Determine the (X, Y) coordinate at the center of the cell enclosing the given text.  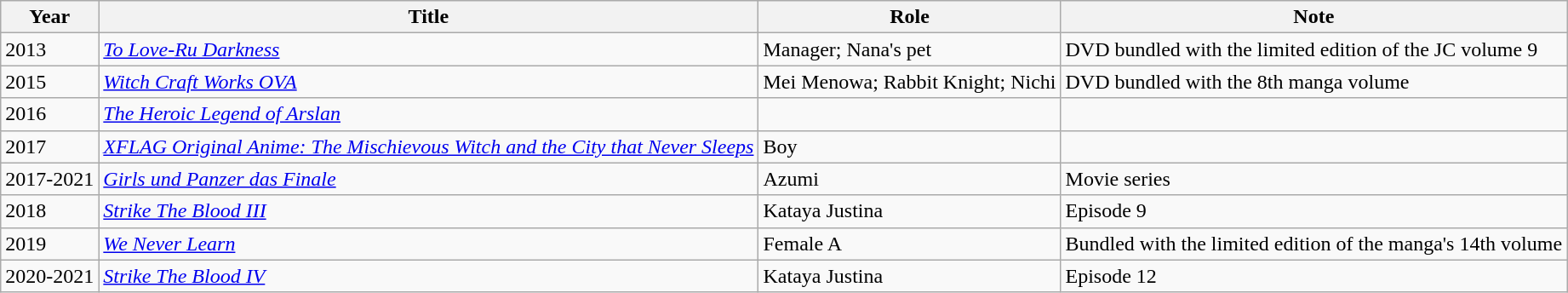
We Never Learn (429, 244)
2016 (49, 114)
Movie series (1314, 179)
The Heroic Legend of Arslan (429, 114)
Mei Menowa; Rabbit Knight; Nichi (909, 82)
2017-2021 (49, 179)
Title (429, 17)
Azumi (909, 179)
Bundled with the limited edition of the manga's 14th volume (1314, 244)
Year (49, 17)
2020-2021 (49, 276)
Boy (909, 146)
2015 (49, 82)
Strike The Blood III (429, 211)
Girls und Panzer das Finale (429, 179)
Female A (909, 244)
Episode 12 (1314, 276)
2013 (49, 49)
Manager; Nana's pet (909, 49)
Role (909, 17)
Note (1314, 17)
2019 (49, 244)
Strike The Blood IV (429, 276)
Witch Craft Works OVA (429, 82)
2018 (49, 211)
DVD bundled with the limited edition of the JC volume 9 (1314, 49)
2017 (49, 146)
DVD bundled with the 8th manga volume (1314, 82)
XFLAG Original Anime: The Mischievous Witch and the City that Never Sleeps (429, 146)
To Love-Ru Darkness (429, 49)
Episode 9 (1314, 211)
